Locate the cell with the specified text and output its (X, Y) center coordinate. 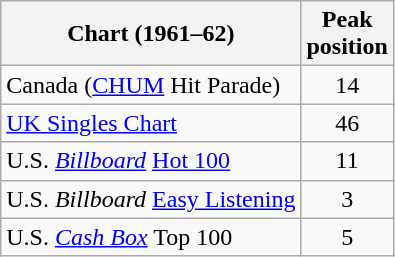
46 (347, 123)
Peakposition (347, 34)
11 (347, 161)
U.S. Billboard Hot 100 (151, 161)
UK Singles Chart (151, 123)
3 (347, 199)
Canada (CHUM Hit Parade) (151, 85)
Chart (1961–62) (151, 34)
14 (347, 85)
U.S. Cash Box Top 100 (151, 237)
U.S. Billboard Easy Listening (151, 199)
5 (347, 237)
